Provide the (x, y) coordinate of the cell's center where the given text is located.  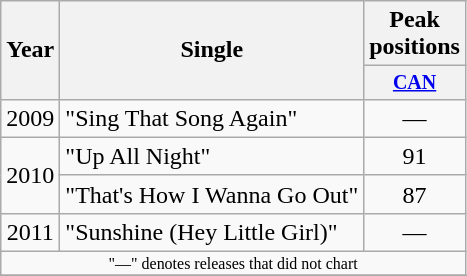
2009 (30, 118)
2011 (30, 232)
Year (30, 50)
CAN (415, 82)
91 (415, 156)
"—" denotes releases that did not chart (234, 264)
Peak positions (415, 34)
"That's How I Wanna Go Out" (212, 194)
"Sing That Song Again" (212, 118)
"Sunshine (Hey Little Girl)" (212, 232)
Single (212, 50)
87 (415, 194)
"Up All Night" (212, 156)
2010 (30, 175)
